From the cell containing the given text, extract its center point as [x, y] coordinate. 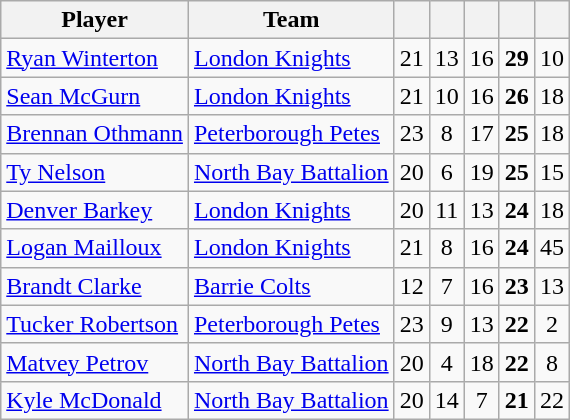
19 [482, 172]
14 [446, 400]
Barrie Colts [291, 286]
2 [552, 324]
29 [516, 58]
Brennan Othmann [95, 134]
Logan Mailloux [95, 248]
26 [516, 96]
Denver Barkey [95, 210]
Matvey Petrov [95, 362]
4 [446, 362]
6 [446, 172]
11 [446, 210]
Team [291, 20]
Player [95, 20]
Kyle McDonald [95, 400]
17 [482, 134]
Brandt Clarke [95, 286]
9 [446, 324]
45 [552, 248]
Tucker Robertson [95, 324]
15 [552, 172]
Sean McGurn [95, 96]
12 [412, 286]
Ryan Winterton [95, 58]
Ty Nelson [95, 172]
